For the text-containing cell, return its midpoint in [X, Y] coordinate format. 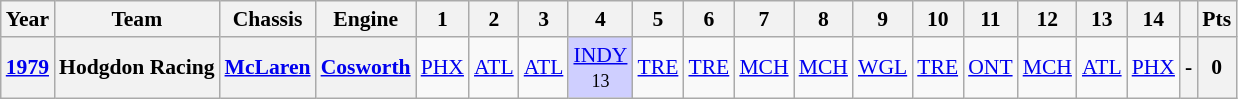
0 [1216, 68]
1979 [28, 68]
1 [442, 19]
13 [1102, 19]
Chassis [268, 19]
2 [494, 19]
Hodgdon Racing [136, 68]
8 [824, 19]
Year [28, 19]
14 [1154, 19]
McLaren [268, 68]
Pts [1216, 19]
12 [1048, 19]
6 [708, 19]
ONT [990, 68]
Engine [366, 19]
4 [600, 19]
- [1188, 68]
WGL [882, 68]
10 [938, 19]
3 [544, 19]
11 [990, 19]
5 [658, 19]
Cosworth [366, 68]
Team [136, 19]
9 [882, 19]
7 [764, 19]
INDY13 [600, 68]
